From the cell containing the given text, extract its center point as (x, y) coordinate. 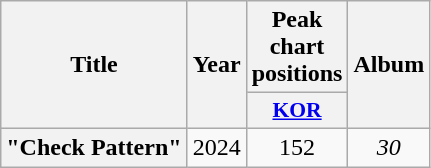
"Check Pattern" (94, 147)
Title (94, 65)
2024 (216, 147)
Peak chart positions (297, 47)
Album (389, 65)
Year (216, 65)
30 (389, 147)
KOR (297, 111)
152 (297, 147)
